Return (X, Y) of the center of cell containing provided text 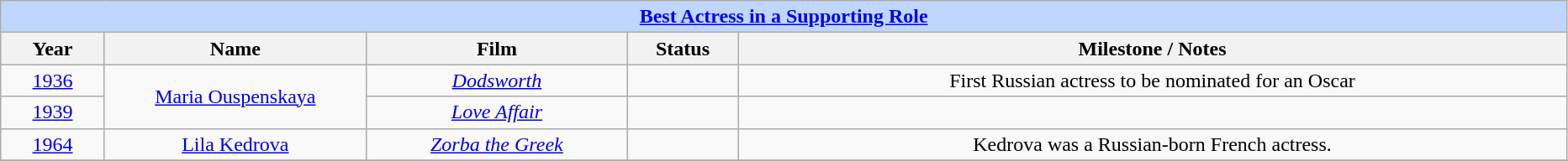
1939 (53, 112)
First Russian actress to be nominated for an Oscar (1153, 80)
Best Actress in a Supporting Role (784, 17)
Status (683, 49)
Name (235, 49)
1964 (53, 144)
1936 (53, 80)
Love Affair (496, 112)
Maria Ouspenskaya (235, 96)
Year (53, 49)
Kedrova was a Russian-born French actress. (1153, 144)
Zorba the Greek (496, 144)
Lila Kedrova (235, 144)
Milestone / Notes (1153, 49)
Film (496, 49)
Dodsworth (496, 80)
